Scan for the cell matching the given text and deliver its (X, Y) coordinate at center. 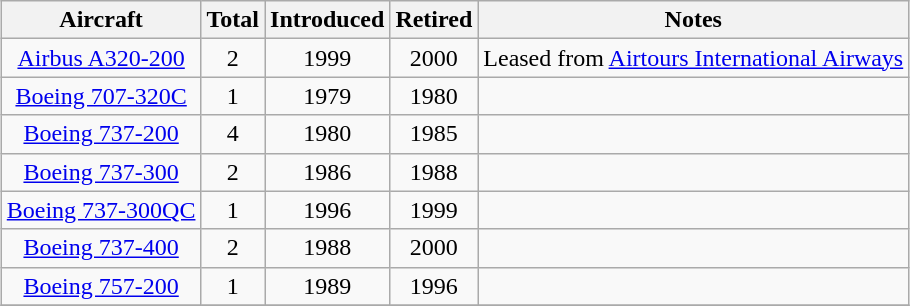
Aircraft (101, 20)
4 (233, 134)
Boeing 707-320C (101, 96)
1979 (328, 96)
1989 (328, 286)
Boeing 737-300QC (101, 210)
Boeing 737-400 (101, 248)
Boeing 757-200 (101, 286)
Airbus A320-200 (101, 58)
Total (233, 20)
Notes (694, 20)
Introduced (328, 20)
1985 (434, 134)
1986 (328, 172)
Retired (434, 20)
Leased from Airtours International Airways (694, 58)
Boeing 737-200 (101, 134)
Boeing 737-300 (101, 172)
